Scan for the cell matching the given text and deliver its (x, y) coordinate at center. 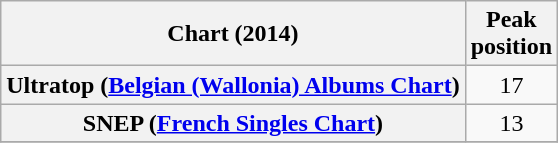
SNEP (French Singles Chart) (233, 123)
Peakposition (511, 34)
17 (511, 85)
Chart (2014) (233, 34)
Ultratop (Belgian (Wallonia) Albums Chart) (233, 85)
13 (511, 123)
